Return the [x, y] coordinate for the center point of the cell that contains the specified text.  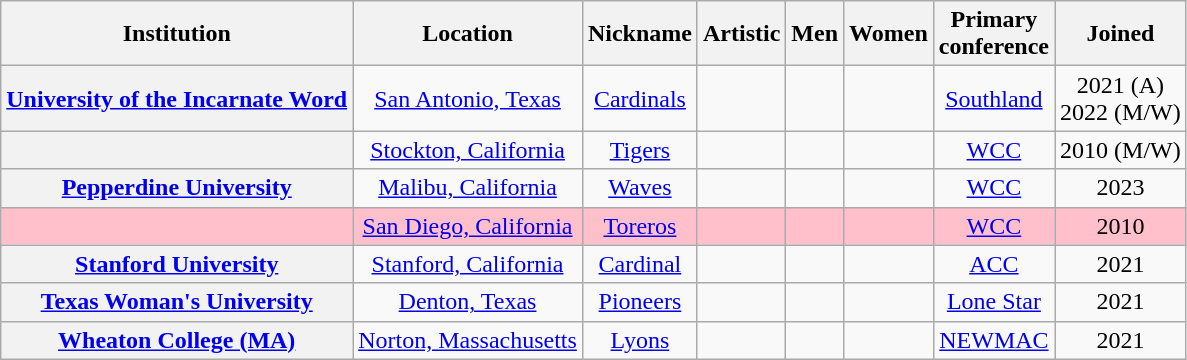
Cardinals [640, 98]
2010 [1121, 226]
San Antonio, Texas [468, 98]
Men [815, 34]
Waves [640, 188]
2023 [1121, 188]
ACC [994, 264]
University of the Incarnate Word [177, 98]
Women [889, 34]
2010 (M/W) [1121, 150]
Lyons [640, 340]
Nickname [640, 34]
Stanford, California [468, 264]
Southland [994, 98]
Stockton, California [468, 150]
Primaryconference [994, 34]
Stanford University [177, 264]
Lone Star [994, 302]
Institution [177, 34]
Malibu, California [468, 188]
Toreros [640, 226]
Cardinal [640, 264]
Tigers [640, 150]
NEWMAC [994, 340]
Pepperdine University [177, 188]
Norton, Massachusetts [468, 340]
Location [468, 34]
2021 (A)2022 (M/W) [1121, 98]
Pioneers [640, 302]
Wheaton College (MA) [177, 340]
Texas Woman's University [177, 302]
Joined [1121, 34]
Denton, Texas [468, 302]
San Diego, California [468, 226]
Artistic [741, 34]
